For the text-containing cell, return its midpoint in (x, y) coordinate format. 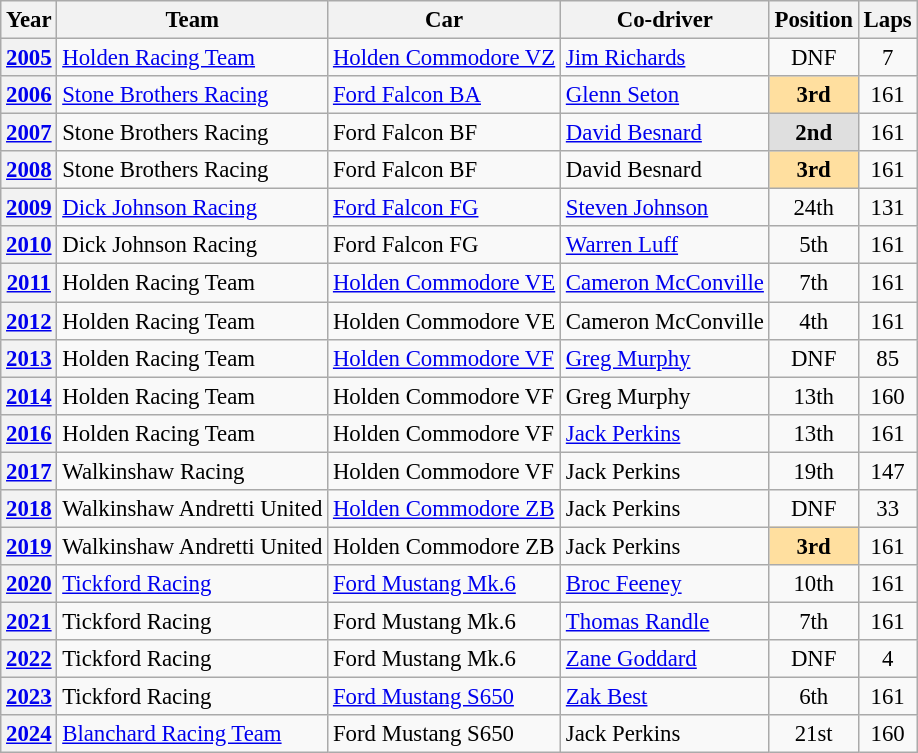
2022 (29, 659)
Thomas Randle (666, 621)
2012 (29, 321)
2023 (29, 697)
Glenn Seton (666, 95)
2009 (29, 208)
2016 (29, 433)
33 (888, 509)
2021 (29, 621)
Ford Falcon BA (444, 95)
Position (814, 20)
19th (814, 471)
Co-driver (666, 20)
21st (814, 734)
2019 (29, 546)
2013 (29, 358)
2010 (29, 245)
6th (814, 697)
Laps (888, 20)
2011 (29, 283)
Jim Richards (666, 58)
5th (814, 245)
2017 (29, 471)
Warren Luff (666, 245)
2006 (29, 95)
Broc Feeney (666, 584)
Steven Johnson (666, 208)
4th (814, 321)
Zane Goddard (666, 659)
2018 (29, 509)
2nd (814, 133)
131 (888, 208)
Zak Best (666, 697)
Car (444, 20)
Holden Commodore VZ (444, 58)
10th (814, 584)
4 (888, 659)
Walkinshaw Racing (192, 471)
Blanchard Racing Team (192, 734)
2024 (29, 734)
2014 (29, 396)
24th (814, 208)
Team (192, 20)
7 (888, 58)
2020 (29, 584)
2005 (29, 58)
147 (888, 471)
2007 (29, 133)
Year (29, 20)
85 (888, 358)
2008 (29, 170)
